Provide the [x, y] coordinate of the cell's center where the given text is located.  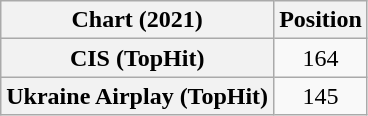
CIS (TopHit) [138, 58]
145 [321, 96]
Position [321, 20]
164 [321, 58]
Ukraine Airplay (TopHit) [138, 96]
Chart (2021) [138, 20]
